Return the (x, y) coordinate for the center point of the cell that contains the specified text.  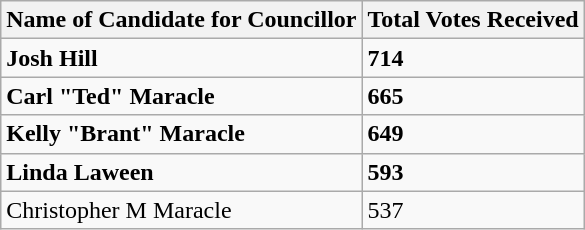
593 (473, 172)
537 (473, 210)
714 (473, 58)
Christopher M Maracle (182, 210)
Total Votes Received (473, 20)
Name of Candidate for Councillor (182, 20)
Linda Laween (182, 172)
649 (473, 134)
Carl "Ted" Maracle (182, 96)
Josh Hill (182, 58)
665 (473, 96)
Kelly "Brant" Maracle (182, 134)
